Output the (X, Y) coordinate of the center of the cell containing the given text.  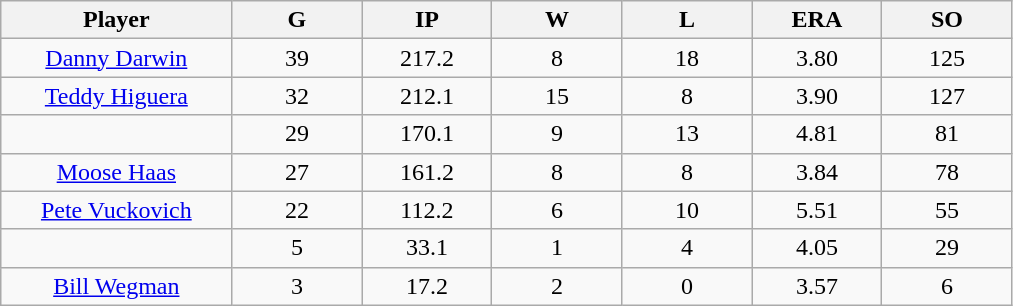
Player (116, 20)
5.51 (817, 210)
2 (557, 286)
17.2 (427, 286)
5 (297, 248)
78 (947, 172)
39 (297, 58)
32 (297, 96)
Teddy Higuera (116, 96)
3.84 (817, 172)
125 (947, 58)
L (687, 20)
1 (557, 248)
55 (947, 210)
Moose Haas (116, 172)
ERA (817, 20)
3.80 (817, 58)
18 (687, 58)
W (557, 20)
3 (297, 286)
212.1 (427, 96)
3.90 (817, 96)
4.81 (817, 134)
IP (427, 20)
81 (947, 134)
3.57 (817, 286)
13 (687, 134)
10 (687, 210)
22 (297, 210)
Danny Darwin (116, 58)
217.2 (427, 58)
15 (557, 96)
4.05 (817, 248)
127 (947, 96)
27 (297, 172)
G (297, 20)
170.1 (427, 134)
4 (687, 248)
Pete Vuckovich (116, 210)
0 (687, 286)
Bill Wegman (116, 286)
9 (557, 134)
112.2 (427, 210)
33.1 (427, 248)
161.2 (427, 172)
SO (947, 20)
